Find where the given text appears and provide that cell's center as (x, y) coordinate. 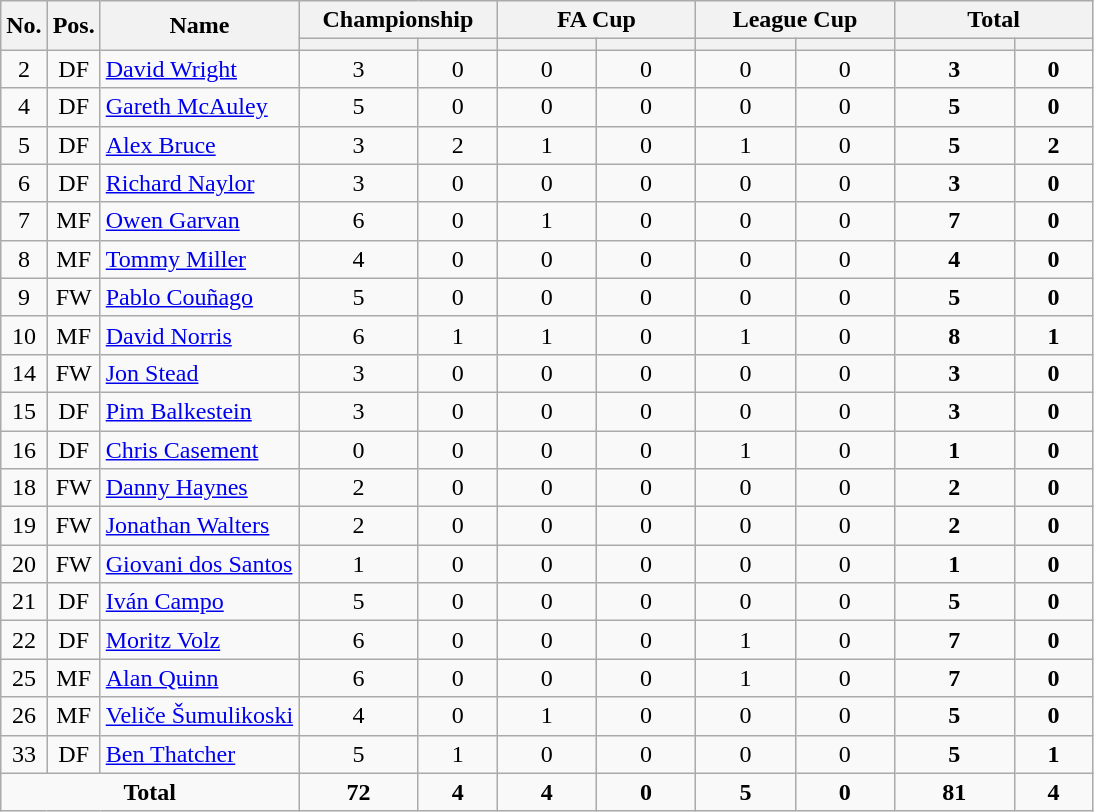
Pablo Couñago (199, 297)
Pos. (74, 26)
Giovani dos Santos (199, 564)
15 (24, 411)
Owen Garvan (199, 221)
Jon Stead (199, 373)
72 (359, 792)
26 (24, 716)
22 (24, 640)
Alan Quinn (199, 678)
21 (24, 602)
9 (24, 297)
Veliče Šumulikoski (199, 716)
33 (24, 754)
Richard Naylor (199, 183)
David Norris (199, 335)
Championship (398, 20)
Alex Bruce (199, 145)
No. (24, 26)
David Wright (199, 69)
81 (954, 792)
Ben Thatcher (199, 754)
Chris Casement (199, 449)
Tommy Miller (199, 259)
20 (24, 564)
FA Cup (596, 20)
25 (24, 678)
Moritz Volz (199, 640)
Gareth McAuley (199, 107)
League Cup (796, 20)
Danny Haynes (199, 488)
16 (24, 449)
Iván Campo (199, 602)
Name (199, 26)
18 (24, 488)
Pim Balkestein (199, 411)
Jonathan Walters (199, 526)
19 (24, 526)
14 (24, 373)
10 (24, 335)
